Identify which cell holds the provided text, then report its (X, Y) central coordinate. 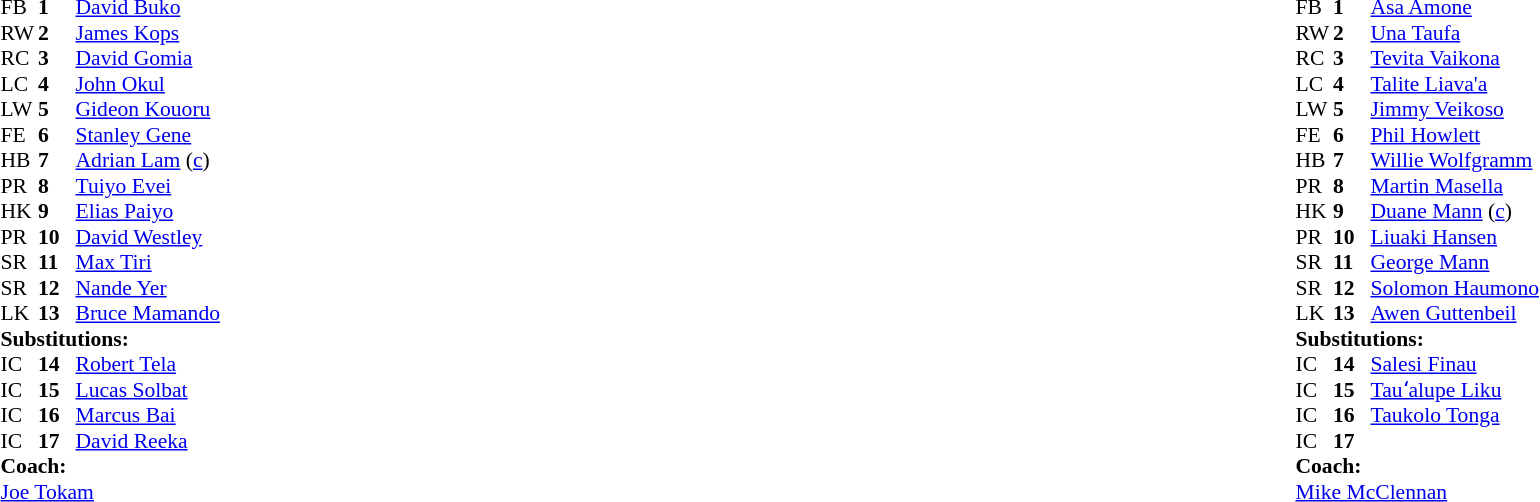
Adrian Lam (c) (148, 161)
Martin Masella (1454, 186)
Salesi Finau (1454, 365)
Tevita Vaikona (1454, 59)
Marcus Bai (148, 415)
Lucas Solbat (148, 390)
John Okul (148, 84)
Awen Guttenbeil (1454, 313)
Elias Paiyo (148, 211)
George Mann (1454, 263)
James Kops (148, 33)
Nande Yer (148, 288)
Gideon Kouoru (148, 109)
Solomon Haumono (1454, 288)
Tauʻalupe Liku (1454, 390)
Phil Howlett (1454, 135)
Bruce Mamando (148, 313)
Una Taufa (1454, 33)
Liuaki Hansen (1454, 237)
Talite Liava'a (1454, 84)
Tuiyo Evei (148, 186)
David Gomia (148, 59)
Willie Wolfgramm (1454, 161)
Stanley Gene (148, 135)
David Reeka (148, 441)
Robert Tela (148, 365)
Duane Mann (c) (1454, 211)
Max Tiri (148, 263)
Jimmy Veikoso (1454, 109)
David Westley (148, 237)
Taukolo Tonga (1454, 415)
